Locate the cell with the specified text and output its (x, y) center coordinate. 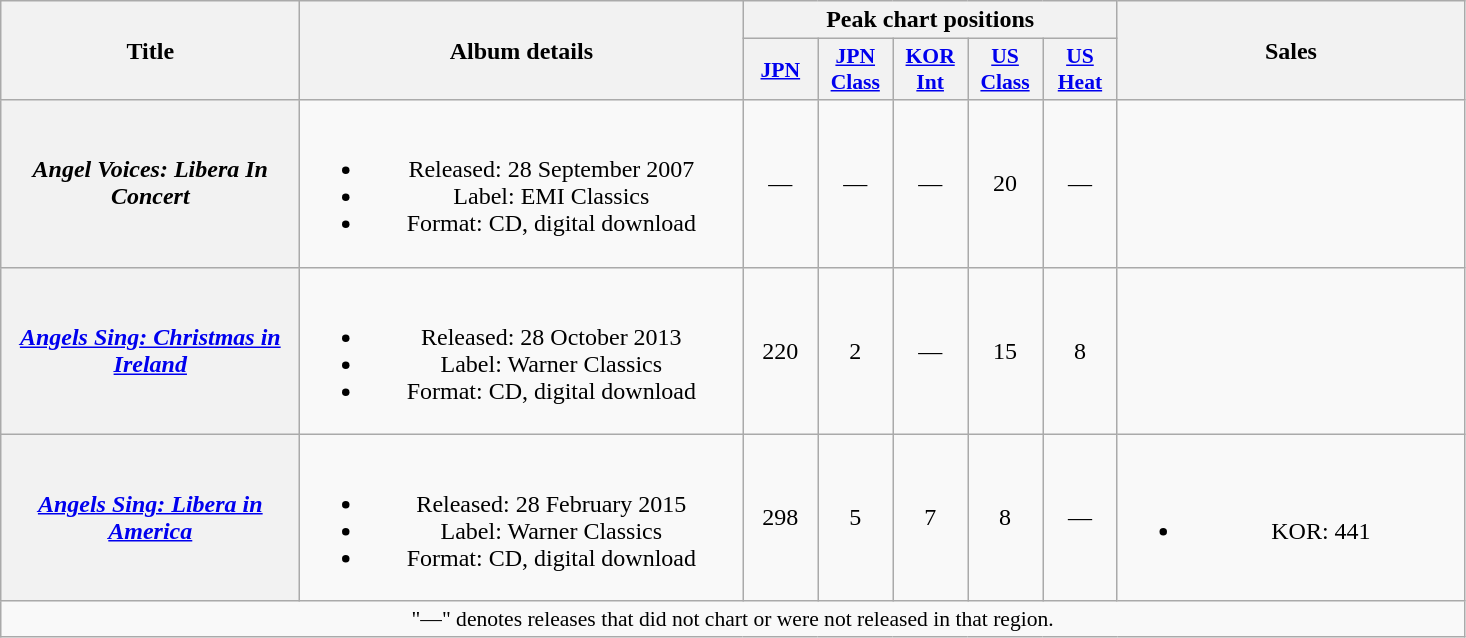
Album details (522, 50)
JPN (780, 70)
"—" denotes releases that did not chart or were not released in that region. (733, 619)
20 (1006, 184)
5 (856, 518)
JPN Class (856, 70)
KOR Int (930, 70)
Sales (1290, 50)
7 (930, 518)
2 (856, 350)
US Heat (1080, 70)
Angels Sing: Christmas in Ireland (150, 350)
Released: 28 September 2007Label: EMI ClassicsFormat: CD, digital download (522, 184)
KOR: 441 (1290, 518)
298 (780, 518)
Angels Sing: Libera in America (150, 518)
15 (1006, 350)
Angel Voices: Libera In Concert (150, 184)
Released: 28 October 2013Label: Warner ClassicsFormat: CD, digital download (522, 350)
Released: 28 February 2015Label: Warner ClassicsFormat: CD, digital download (522, 518)
Title (150, 50)
220 (780, 350)
US Class (1006, 70)
Peak chart positions (930, 20)
